Identify which cell holds the provided text, then report its [x, y] central coordinate. 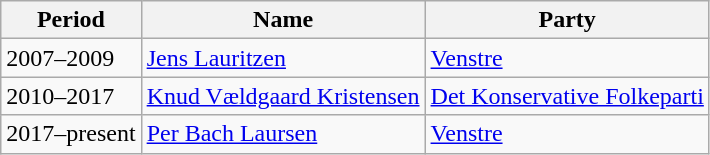
Det Konservative Folkeparti [567, 96]
Per Bach Laursen [283, 134]
Knud Vældgaard Kristensen [283, 96]
2017–present [71, 134]
Party [567, 20]
2007–2009 [71, 58]
2010–2017 [71, 96]
Period [71, 20]
Jens Lauritzen [283, 58]
Name [283, 20]
